Pinpoint the cell where the given text exists, returning its (X, Y) midpoint coordinate. 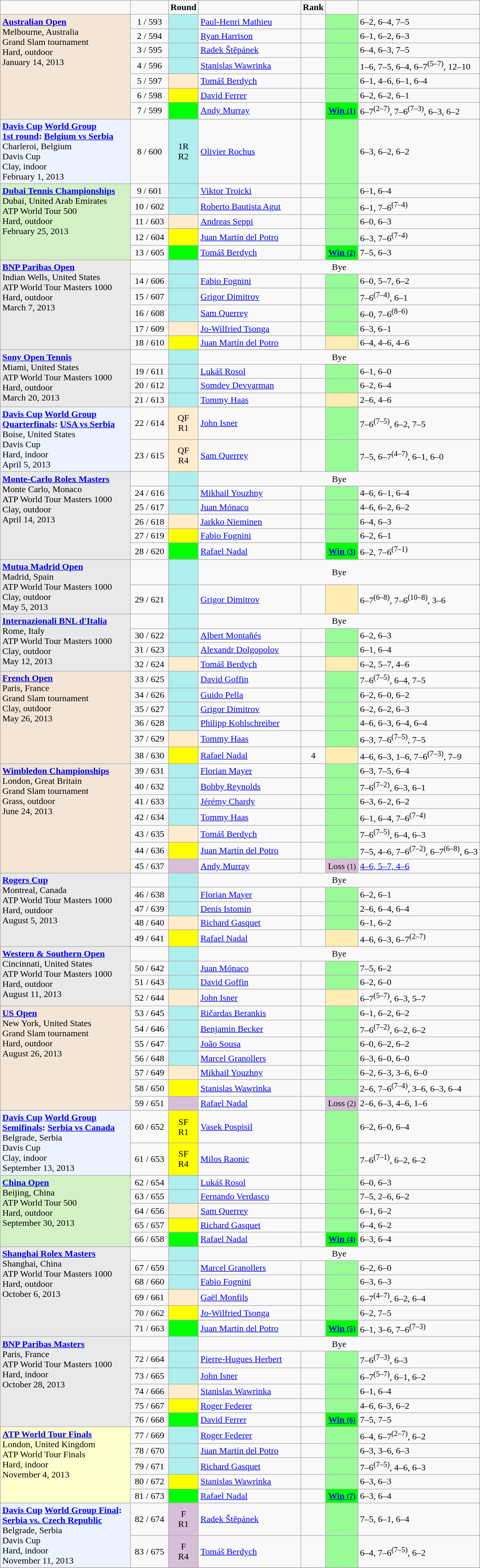
50 / 642 (150, 968)
6–1, 6–2, 6–2 (419, 1013)
6–2, 6–4 (419, 386)
22 / 614 (150, 423)
Loss (1) (342, 866)
6–3, 7–6(7–4) (419, 237)
7–6(7–5), 6–4, 7–5 (419, 679)
ATP World Tour Finals London, United Kingdom ATP World Tour Finals Hard, indoor November 4, 2013 (66, 1465)
6–2, 6–0, 6–4 (419, 1127)
6–2, 6–3, 3–6, 6–0 (419, 1073)
1RR2 (183, 151)
81 / 673 (150, 1496)
6–2, 6–2, 6–1 (419, 95)
69 / 661 (150, 1298)
57 / 649 (150, 1073)
17 / 609 (150, 329)
Win (5) (342, 1328)
80 / 672 (150, 1482)
Viktor Troicki (250, 191)
4–6, 6–3, 6–2 (419, 1406)
7–5, 7–5 (419, 1420)
60 / 652 (150, 1127)
45 / 637 (150, 866)
33 / 625 (150, 679)
7–6(7–2), 6–3, 6–1 (419, 786)
24 / 616 (150, 493)
14 / 606 (150, 281)
6–2, 6–4, 7–5 (419, 22)
79 / 671 (150, 1466)
4–6, 6–3, 1–6, 7–6(7–3), 7–9 (419, 755)
37 / 629 (150, 739)
6–3, 3–6, 6–3 (419, 1451)
4–6, 6–1, 6–4 (419, 493)
Western & Southern Open Cincinnati, United States ATP World Tour Masters 1000 Hard, outdoor August 11, 2013 (66, 977)
53 / 645 (150, 1013)
51 / 643 (150, 982)
63 / 655 (150, 1197)
Gaël Monfils (250, 1298)
7–6(7–3), 6–3 (419, 1359)
6–7(2–7), 7–6(7–3), 6–3, 6–2 (419, 111)
59 / 651 (150, 1104)
32 / 624 (150, 664)
SFR4 (183, 1159)
6–0, 6–2, 6–2 (419, 1044)
4–6, 6–3, 6–4, 6–4 (419, 723)
QFR1 (183, 423)
6–2, 7–5 (419, 1313)
4 / 596 (150, 66)
Roberto Bautista Agut (250, 206)
Bobby Reynolds (250, 786)
12 / 604 (150, 237)
34 / 626 (150, 695)
6–4, 6–2 (419, 1225)
Davis Cup World Group Quarterfinals: USA vs Serbia Boise, United States Davis Cup Hard, indoor April 5, 2013 (66, 439)
China Open Beijing, China ATP World Tour 500 Hard, outdoor September 30, 2013 (66, 1211)
Paul-Henri Mathieu (250, 22)
4 (313, 755)
6–3, 7–5, 6–4 (419, 771)
67 / 659 (150, 1268)
6–1, 4–6, 6–1, 6–4 (419, 81)
58 / 650 (150, 1088)
65 / 657 (150, 1225)
Australian Open Melbourne, Australia Grand Slam tournament Hard, outdoor January 14, 2013 (66, 67)
30 / 622 (150, 635)
42 / 634 (150, 817)
71 / 663 (150, 1328)
73 / 665 (150, 1376)
Davis Cup World Group Semifinals: Serbia vs Canada Belgrade, Serbia Davis Cup Clay, indoor September 13, 2013 (66, 1143)
74 / 666 (150, 1391)
21 / 613 (150, 400)
2–6, 4–6 (419, 400)
7–6(7–2), 6–2, 6–2 (419, 1028)
76 / 668 (150, 1420)
Benjamin Becker (250, 1028)
Mutua Madrid Open Madrid, Spain ATP World Tour Masters 1000 Clay, outdoor May 5, 2013 (66, 587)
Round (183, 7)
46 / 638 (150, 895)
6–2, 7–6(7–1) (419, 551)
27 / 619 (150, 536)
João Sousa (250, 1044)
Win (6) (342, 1420)
7–5, 6–2 (419, 968)
38 / 630 (150, 755)
26 / 618 (150, 521)
Vasek Pospisil (250, 1127)
6–1, 6–2, 6–3 (419, 36)
QFR4 (183, 455)
35 / 627 (150, 709)
70 / 662 (150, 1313)
US Open New York, United States Grand Slam tournament Hard, outdoor August 26, 2013 (66, 1058)
9 / 601 (150, 191)
Fernando Verdasco (250, 1197)
4–6, 6–3, 6–7(2–7) (419, 939)
62 / 654 (150, 1182)
36 / 628 (150, 723)
Win (4) (342, 1239)
61 / 653 (150, 1159)
Loss (2) (342, 1104)
Win (7) (342, 1496)
23 / 615 (150, 455)
7–5, 6–1, 6–4 (419, 1519)
11 / 603 (150, 222)
72 / 664 (150, 1359)
6–4, 6–3, 7–5 (419, 50)
2–6, 7–6(7–4), 3–6, 6–3, 6–4 (419, 1088)
FR1 (183, 1519)
7 / 599 (150, 111)
Monte-Carlo Rolex Masters Monte Carlo, Monaco ATP World Tour Masters 1000 Clay, outdoor April 14, 2013 (66, 515)
BNP Paribas Open Indian Wells, United States ATP World Tour Masters 1000 Hard, outdoor March 7, 2013 (66, 305)
56 / 648 (150, 1058)
20 / 612 (150, 386)
6–7(5–7), 6–1, 6–2 (419, 1376)
6 / 598 (150, 95)
4–6, 6–2, 6–2 (419, 507)
3 / 595 (150, 50)
Rank (313, 7)
Milos Raonic (250, 1159)
6–7(4–7), 6–2, 6–4 (419, 1298)
6–2, 5–7, 4–6 (419, 664)
8 / 600 (150, 151)
16 / 608 (150, 313)
Alexandr Dolgopolov (250, 650)
Win (2) (342, 253)
64 / 656 (150, 1211)
Andreas Seppi (250, 222)
Sony Open Tennis Miami, United States ATP World Tour Masters 1000 Hard, outdoor March 20, 2013 (66, 378)
6–1, 6–0 (419, 371)
Davis Cup World Group 1st round: Belgium vs Serbia Charleroi, Belgium Davis Cup Clay, indoor February 1, 2013 (66, 151)
25 / 617 (150, 507)
40 / 632 (150, 786)
7–6(7–5), 6–4, 6–3 (419, 834)
Rogers Cup Montreal, Canada ATP World Tour Masters 1000 Hard, outdoor August 5, 2013 (66, 910)
SFR1 (183, 1127)
2 / 594 (150, 36)
5 / 597 (150, 81)
15 / 607 (150, 297)
66 / 658 (150, 1239)
7–5, 6–7(4–7), 6–1, 6–0 (419, 455)
Win (3) (342, 551)
Denis Istomin (250, 909)
75 / 667 (150, 1406)
6–0, 5–7, 6–2 (419, 281)
Shanghai Rolex Masters Shanghai, China ATP World Tour Masters 1000 Hard, outdoor October 6, 2013 (66, 1292)
6–4, 6–3 (419, 521)
13 / 605 (150, 253)
6–1, 7–6(7–4) (419, 206)
55 / 647 (150, 1044)
Ryan Harrison (250, 36)
19 / 611 (150, 371)
29 / 621 (150, 599)
1–6, 7–5, 6–4, 6–7(5–7), 12–10 (419, 66)
6–4, 7–6(7–5), 6–2 (419, 1552)
77 / 669 (150, 1435)
FR4 (183, 1552)
7–5, 6–3 (419, 253)
2–6, 6–4, 6–4 (419, 909)
68 / 660 (150, 1282)
Davis Cup World Group Final: Serbia vs. Czech Republic Belgrade, Serbia Davis Cup Hard, indoor November 11, 2013 (66, 1535)
52 / 644 (150, 998)
6–7(6–8), 7–6(10–8), 3–6 (419, 599)
6–1, 6–4, 7–6(7–4) (419, 817)
31 / 623 (150, 650)
54 / 646 (150, 1028)
Pierre-Hugues Herbert (250, 1359)
28 / 620 (150, 551)
82 / 674 (150, 1519)
6–2, 6–3 (419, 635)
7–6(7–1), 6–2, 6–2 (419, 1159)
1 / 593 (150, 22)
6–3, 6–0, 6–0 (419, 1058)
6–4, 6–7(2–7), 6–2 (419, 1435)
43 / 635 (150, 834)
7–5, 4–6, 7–6(7–2), 6–7(6–8), 6–3 (419, 850)
6–0, 7–6(8–6) (419, 313)
Wimbledon Championships London, Great Britain Grand Slam tournament Grass, outdoor June 24, 2013 (66, 818)
7–6(7–4), 6–1 (419, 297)
Jarkko Nieminen (250, 521)
78 / 670 (150, 1451)
2–6, 6–3, 4–6, 1–6 (419, 1104)
6–2, 6–0, 6–2 (419, 695)
83 / 675 (150, 1552)
6–3, 6–1 (419, 329)
Somdev Devvarman (250, 386)
Ričardas Berankis (250, 1013)
41 / 633 (150, 802)
7–6(7–5), 6–2, 7–5 (419, 423)
18 / 610 (150, 343)
49 / 641 (150, 939)
French Open Paris, France Grand Slam tournament Clay, outdoor May 26, 2013 (66, 717)
7–6(7–5), 4–6, 6–3 (419, 1466)
Philipp Kohlschreiber (250, 723)
Olivier Rochus (250, 151)
6–7(5–7), 6–3, 5–7 (419, 998)
Jérémy Chardy (250, 802)
48 / 640 (150, 923)
6–1, 3–6, 7–6(7–3) (419, 1328)
6–2, 6–2, 6–3 (419, 709)
39 / 631 (150, 771)
Internazionali BNL d'Italia Rome, Italy ATP World Tour Masters 1000 Clay, outdoor May 12, 2013 (66, 642)
Win (1) (342, 111)
Guido Pella (250, 695)
47 / 639 (150, 909)
10 / 602 (150, 206)
BNP Paribas Masters Paris, France ATP World Tour Masters 1000 Hard, indoor October 28, 2013 (66, 1381)
4–6, 5–7, 4–6 (419, 866)
6–4, 4–6, 4–6 (419, 343)
44 / 636 (150, 850)
6–3, 7–6(7–5), 7–5 (419, 739)
7–5, 2–6, 6–2 (419, 1197)
Dubai Tennis Championships Dubai, United Arab Emirates ATP World Tour 500 Hard, outdoor February 25, 2013 (66, 221)
Albert Montañés (250, 635)
